Return (X, Y) of the center of cell containing provided text 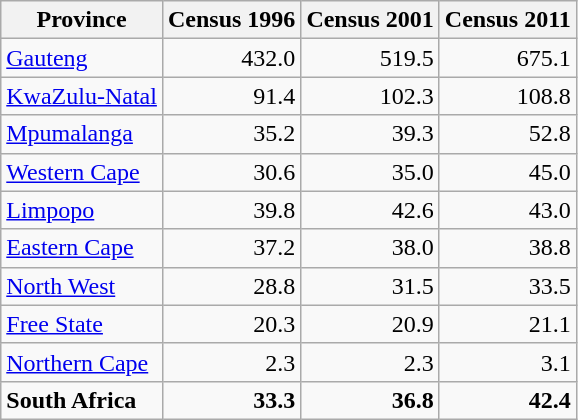
31.5 (370, 286)
108.8 (508, 96)
432.0 (231, 58)
45.0 (508, 172)
43.0 (508, 210)
Province (82, 20)
33.3 (231, 400)
3.1 (508, 362)
Northern Cape (82, 362)
102.3 (370, 96)
South Africa (82, 400)
39.3 (370, 134)
91.4 (231, 96)
20.3 (231, 324)
35.0 (370, 172)
519.5 (370, 58)
42.4 (508, 400)
675.1 (508, 58)
North West (82, 286)
38.8 (508, 248)
Mpumalanga (82, 134)
28.8 (231, 286)
Free State (82, 324)
KwaZulu-Natal (82, 96)
35.2 (231, 134)
52.8 (508, 134)
39.8 (231, 210)
Census 1996 (231, 20)
Gauteng (82, 58)
33.5 (508, 286)
Census 2001 (370, 20)
20.9 (370, 324)
38.0 (370, 248)
36.8 (370, 400)
Western Cape (82, 172)
37.2 (231, 248)
Limpopo (82, 210)
30.6 (231, 172)
Census 2011 (508, 20)
42.6 (370, 210)
21.1 (508, 324)
Eastern Cape (82, 248)
